Output the (x, y) coordinate of the center of the cell containing the given text.  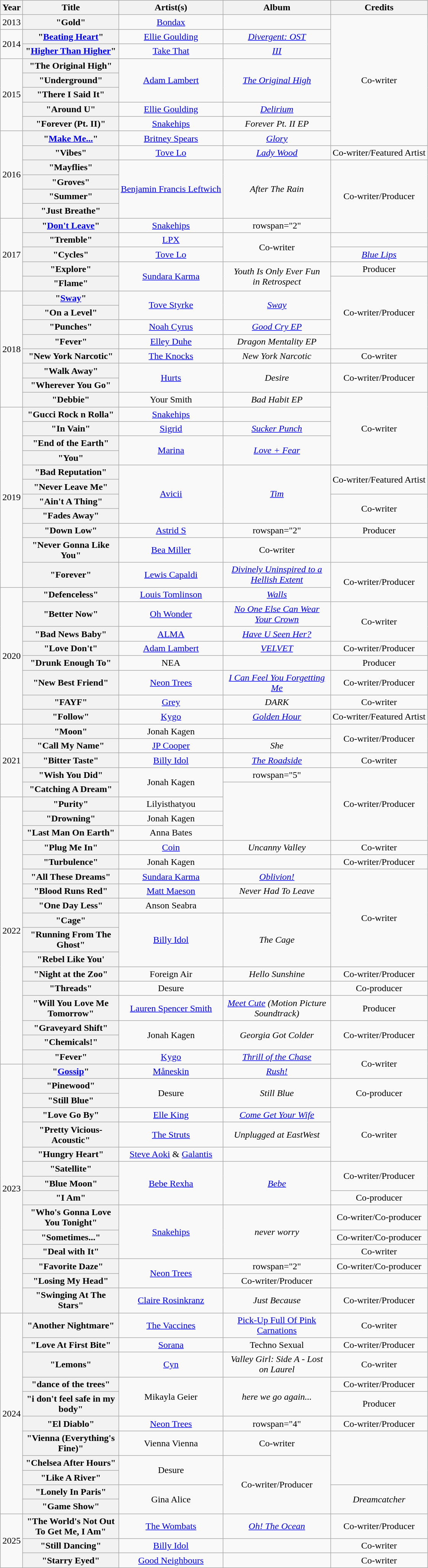
The Roadside (277, 760)
Have U Seen Her? (277, 634)
"El Diablo" (71, 1423)
Thrill of the Chase (277, 1057)
"Ain't A Thing" (71, 501)
Desire (277, 378)
Oblivion! (277, 876)
Elle King (171, 1115)
"Cage" (71, 920)
"Blue Moon" (71, 1183)
"Gold" (71, 22)
Britney Spears (171, 138)
"Pinewood" (71, 1086)
The Vaccines (171, 1325)
Title (71, 8)
"Around U" (71, 109)
VELVET (277, 648)
2022 (11, 930)
"Drunk Enough To" (71, 663)
"Starry Eyed" (71, 1560)
Blue Lips (379, 254)
"Forever (Pt. II)" (71, 124)
Divinely Uninspired to a Hellish Extent (277, 575)
"Favorite Daze" (71, 1266)
Måneskin (171, 1071)
"Wherever You Go" (71, 385)
Avicii (171, 494)
Vienna Vienna (171, 1443)
DARK (277, 702)
She (277, 746)
Uncanny Valley (277, 847)
"Make Me..." (71, 138)
"On a Level" (71, 312)
Lilyisthatyou (171, 804)
"i don't feel safe in my body" (71, 1404)
Tove Styrke (171, 305)
"Explore" (71, 269)
"One Day Less" (71, 905)
"Losing My Head" (71, 1281)
"Bitter Taste" (71, 760)
Valley Girl: Side A - Lost on Laurel (277, 1364)
2013 (11, 22)
Cyn (171, 1364)
Georgia Got Colder (277, 1035)
After The Rain (277, 189)
Noah Cyrus (171, 327)
Sway (277, 305)
Youth Is Only Ever Funin Retrospect (277, 276)
Oh Wonder (171, 614)
Mikayla Geier (171, 1396)
rowspan="5" (277, 775)
"Underground" (71, 80)
"Just Breathe" (71, 211)
The Wombats (171, 1526)
Sorana (171, 1345)
Unplugged at EastWest (277, 1135)
Benjamin Francis Leftwich (171, 189)
"Another Nightmare" (71, 1325)
"Sometimes..." (71, 1237)
III (277, 51)
Forever Pt. II EP (277, 124)
Dreamcatcher (379, 1499)
Gina Alice (171, 1499)
2018 (11, 349)
"Threads" (71, 988)
"Follow" (71, 717)
"Turbulence" (71, 862)
Louis Tomlinson (171, 594)
Just Because (277, 1300)
"Beating Heart" (71, 37)
never worry (277, 1232)
"Purity" (71, 804)
"Who's Gonna Love You Tonight" (71, 1218)
"The World's Not Out To Get Me, I Am" (71, 1526)
"Groves" (71, 182)
Take That (171, 51)
"Cycles" (71, 254)
"Higher Than Higher" (71, 51)
Elley Duhe (171, 341)
"Walk Away" (71, 370)
Still Blue (277, 1093)
"Blood Runs Red" (71, 891)
"Gossip" (71, 1071)
here we go again... (277, 1396)
"The Original High" (71, 66)
LPX (171, 240)
"New York Narcotic" (71, 356)
2025 (11, 1541)
"Lemons" (71, 1364)
Sigrid (171, 429)
Never Had To Leave (277, 891)
Lauren Spencer Smith (171, 1008)
"Still Dancing" (71, 1546)
"Like A River" (71, 1478)
"Summer" (71, 196)
"Love Go By" (71, 1115)
Hurts (171, 378)
Steve Aoki & Galantis (171, 1154)
"Tremble" (71, 240)
JP Cooper (171, 746)
No One Else Can Wear Your Crown (277, 614)
Techno Sexual (277, 1345)
Sucker Punch (277, 429)
"Catching A Dream" (71, 789)
Foreign Air (171, 974)
Hello Sunshine (277, 974)
2015 (11, 95)
"Sway" (71, 298)
"Chemicals!" (71, 1042)
Meet Cute (Motion Picture Soundtrack) (277, 1008)
The Knocks (171, 356)
NEA (171, 663)
ALMA (171, 634)
Artist(s) (171, 8)
"Chelsea After Hours" (71, 1463)
Marina (171, 451)
2019 (11, 497)
2014 (11, 44)
New York Narcotic (277, 356)
"Defenceless" (71, 594)
Tim (277, 494)
Bondax (171, 22)
"Game Show" (71, 1507)
"Never Leave Me" (71, 487)
Credits (379, 8)
"Debbie" (71, 399)
"Moon" (71, 731)
2016 (11, 174)
Anna Bates (171, 833)
Your Smith (171, 399)
Delirium (277, 109)
"Last Man On Earth" (71, 833)
2020 (11, 655)
"Swinging At The Stars" (71, 1300)
"Satellite" (71, 1169)
"Love At First Bite" (71, 1345)
2023 (11, 1188)
"In Vain" (71, 429)
Anson Seabra (171, 905)
"Wish You Did" (71, 775)
"End of the Earth" (71, 443)
"Call My Name" (71, 746)
Matt Maeson (171, 891)
"There I Said It" (71, 95)
Astrid S (171, 530)
"Don't Leave" (71, 225)
"Punches" (71, 327)
Bebe (277, 1183)
Glory (277, 138)
"Fades Away" (71, 516)
Lewis Capaldi (171, 575)
"Night at the Zoo" (71, 974)
"Never Gonna Like You" (71, 550)
2021 (11, 760)
"Better Now" (71, 614)
Year (11, 8)
The Cage (277, 939)
"Bad Reputation" (71, 472)
The Original High (277, 80)
"Love Don't" (71, 648)
"New Best Friend" (71, 682)
"Gucci Rock n Rolla" (71, 414)
"Mayflies" (71, 167)
Love + Fear (277, 451)
Rush! (277, 1071)
2024 (11, 1413)
"dance of the trees" (71, 1384)
Bebe Rexha (171, 1183)
Walls (277, 594)
Bad Habit EP (277, 399)
"Running From The Ghost" (71, 940)
"Still Blue" (71, 1100)
Claire Rosinkranz (171, 1300)
Oh! The Ocean (277, 1526)
Bea Miller (171, 550)
"Graveyard Shift" (71, 1028)
"Lonely In Paris" (71, 1492)
"Plug Me In" (71, 847)
"Bad News Baby" (71, 634)
"Vibes" (71, 153)
2017 (11, 254)
Good Neighbours (171, 1560)
"Rebel Like You' (71, 959)
Come Get Your Wife (277, 1115)
"All These Dreams" (71, 876)
"Deal with It" (71, 1252)
rowspan="4" (277, 1423)
The Struts (171, 1135)
Lady Wood (277, 153)
"Flame" (71, 283)
I Can Feel You Forgetting Me (277, 682)
"Will You Love Me Tomorrow" (71, 1008)
Good Cry EP (277, 327)
"Hungry Heart" (71, 1154)
Golden Hour (277, 717)
"You" (71, 458)
"Vienna (Everything's Fine)" (71, 1443)
"Forever" (71, 575)
Divergent: OST (277, 37)
"Pretty Vicious- Acoustic" (71, 1135)
Pick-Up Full Of Pink Carnations (277, 1325)
Dragon Mentality EP (277, 341)
"Down Low" (71, 530)
Album (277, 8)
"I Am" (71, 1198)
"Drowning" (71, 818)
Coin (171, 847)
Grey (171, 702)
"FAYF" (71, 702)
